Find where the given text appears and provide that cell's center as (X, Y) coordinate. 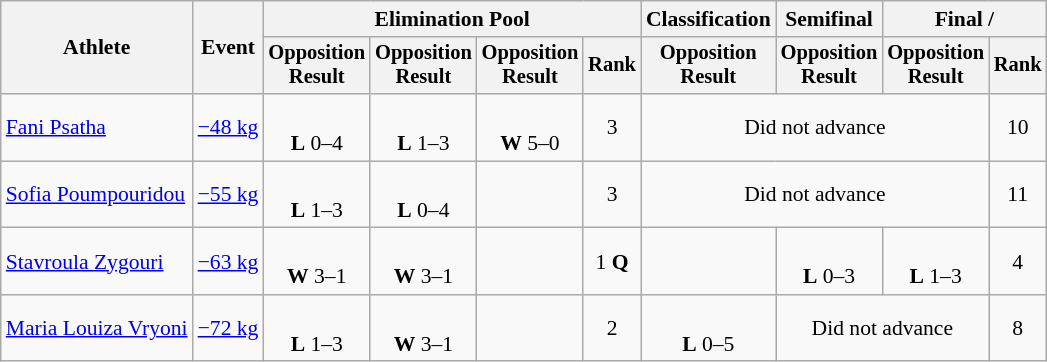
4 (1018, 262)
10 (1018, 128)
8 (1018, 328)
−72 kg (228, 328)
Final / (964, 19)
Fani Psatha (97, 128)
Event (228, 48)
Classification (708, 19)
−63 kg (228, 262)
Stavroula Zygouri (97, 262)
Semifinal (830, 19)
Sofia Poumpouridou (97, 194)
L 0–3 (830, 262)
L 0–5 (708, 328)
11 (1018, 194)
Elimination Pool (452, 19)
W 5–0 (530, 128)
Maria Louiza Vryoni (97, 328)
Athlete (97, 48)
1 Q (612, 262)
−48 kg (228, 128)
2 (612, 328)
−55 kg (228, 194)
